Determine the [x, y] coordinate at the center of the cell enclosing the given text.  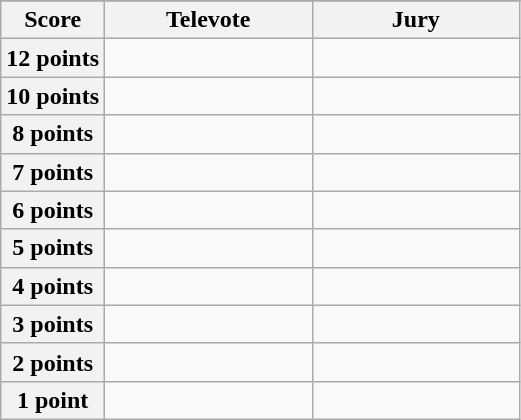
1 point [53, 400]
10 points [53, 96]
6 points [53, 210]
2 points [53, 362]
Jury [416, 20]
5 points [53, 248]
12 points [53, 58]
Televote [209, 20]
8 points [53, 134]
4 points [53, 286]
7 points [53, 172]
Score [53, 20]
3 points [53, 324]
